Return the (X, Y) coordinate for the center point of the cell that contains the specified text.  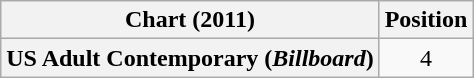
Position (426, 20)
Chart (2011) (190, 20)
4 (426, 58)
US Adult Contemporary (Billboard) (190, 58)
